Determine the [X, Y] coordinate at the center of the cell enclosing the given text.  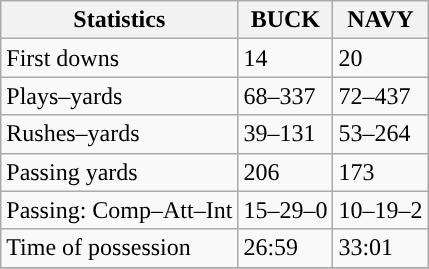
173 [380, 172]
39–131 [286, 134]
Statistics [120, 20]
26:59 [286, 248]
20 [380, 58]
206 [286, 172]
BUCK [286, 20]
10–19–2 [380, 210]
Time of possession [120, 248]
Passing: Comp–Att–Int [120, 210]
14 [286, 58]
Rushes–yards [120, 134]
72–437 [380, 96]
53–264 [380, 134]
Passing yards [120, 172]
Plays–yards [120, 96]
First downs [120, 58]
NAVY [380, 20]
33:01 [380, 248]
68–337 [286, 96]
15–29–0 [286, 210]
